Find where the given text appears and provide that cell's center as [x, y] coordinate. 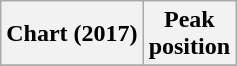
Peak position [189, 34]
Chart (2017) [72, 34]
